Detect which cell encompasses the target text, then output its (X, Y) center coordinate. 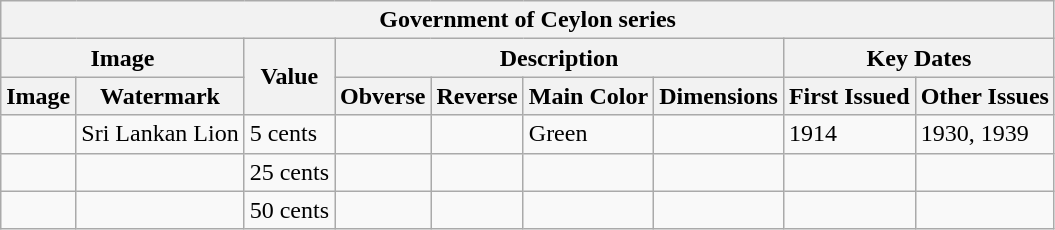
Main Color (588, 96)
Government of Ceylon series (528, 20)
Sri Lankan Lion (160, 134)
Watermark (160, 96)
1930, 1939 (984, 134)
Other Issues (984, 96)
25 cents (289, 172)
5 cents (289, 134)
50 cents (289, 210)
Dimensions (719, 96)
Value (289, 77)
Reverse (477, 96)
First Issued (849, 96)
1914 (849, 134)
Description (560, 58)
Key Dates (918, 58)
Green (588, 134)
Obverse (383, 96)
